Detect which cell encompasses the target text, then output its (X, Y) center coordinate. 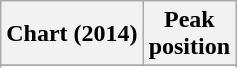
Peakposition (189, 34)
Chart (2014) (72, 34)
